Return the (x, y) coordinate for the center point of the cell that contains the specified text.  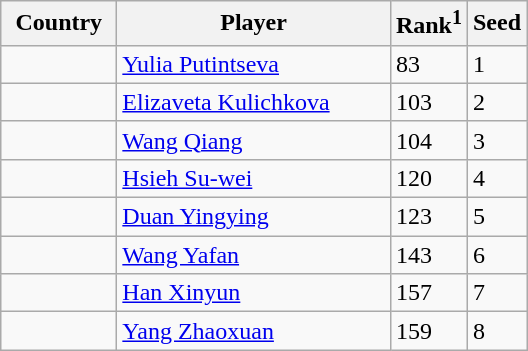
4 (496, 178)
Hsieh Su-wei (254, 178)
Han Xinyun (254, 293)
7 (496, 293)
Wang Qiang (254, 140)
5 (496, 217)
120 (428, 178)
8 (496, 331)
103 (428, 102)
Duan Yingying (254, 217)
Elizaveta Kulichkova (254, 102)
6 (496, 255)
Wang Yafan (254, 255)
Player (254, 24)
83 (428, 64)
Country (59, 24)
104 (428, 140)
Yulia Putintseva (254, 64)
1 (496, 64)
Rank1 (428, 24)
2 (496, 102)
159 (428, 331)
143 (428, 255)
123 (428, 217)
3 (496, 140)
Yang Zhaoxuan (254, 331)
Seed (496, 24)
157 (428, 293)
